Identify which cell holds the provided text, then report its (X, Y) central coordinate. 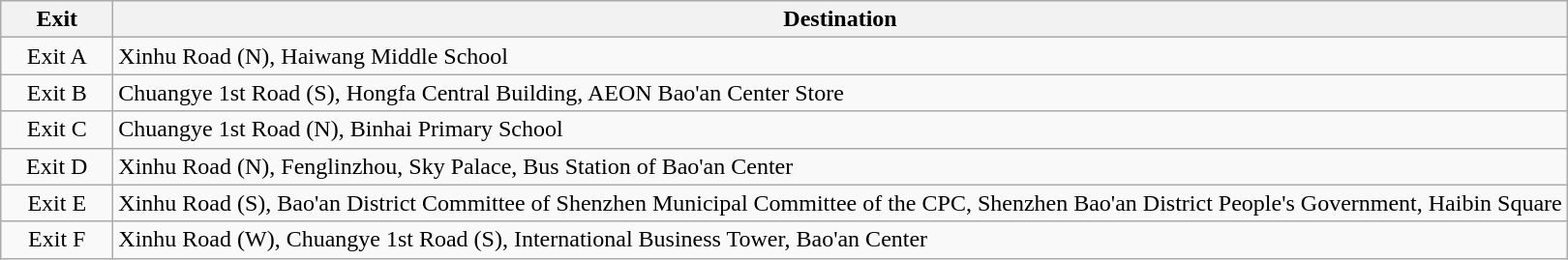
Xinhu Road (S), Bao'an District Committee of Shenzhen Municipal Committee of the CPC, Shenzhen Bao'an District People's Government, Haibin Square (840, 203)
Exit (57, 19)
Destination (840, 19)
Xinhu Road (W), Chuangye 1st Road (S), International Business Tower, Bao'an Center (840, 240)
Chuangye 1st Road (S), Hongfa Central Building, AEON Bao'an Center Store (840, 93)
Exit E (57, 203)
Chuangye 1st Road (N), Binhai Primary School (840, 130)
Exit A (57, 56)
Exit D (57, 166)
Xinhu Road (N), Haiwang Middle School (840, 56)
Xinhu Road (N), Fenglinzhou, Sky Palace, Bus Station of Bao'an Center (840, 166)
Exit F (57, 240)
Exit C (57, 130)
Exit B (57, 93)
